Search for the cell housing the specified text and yield its [x, y] center coordinate. 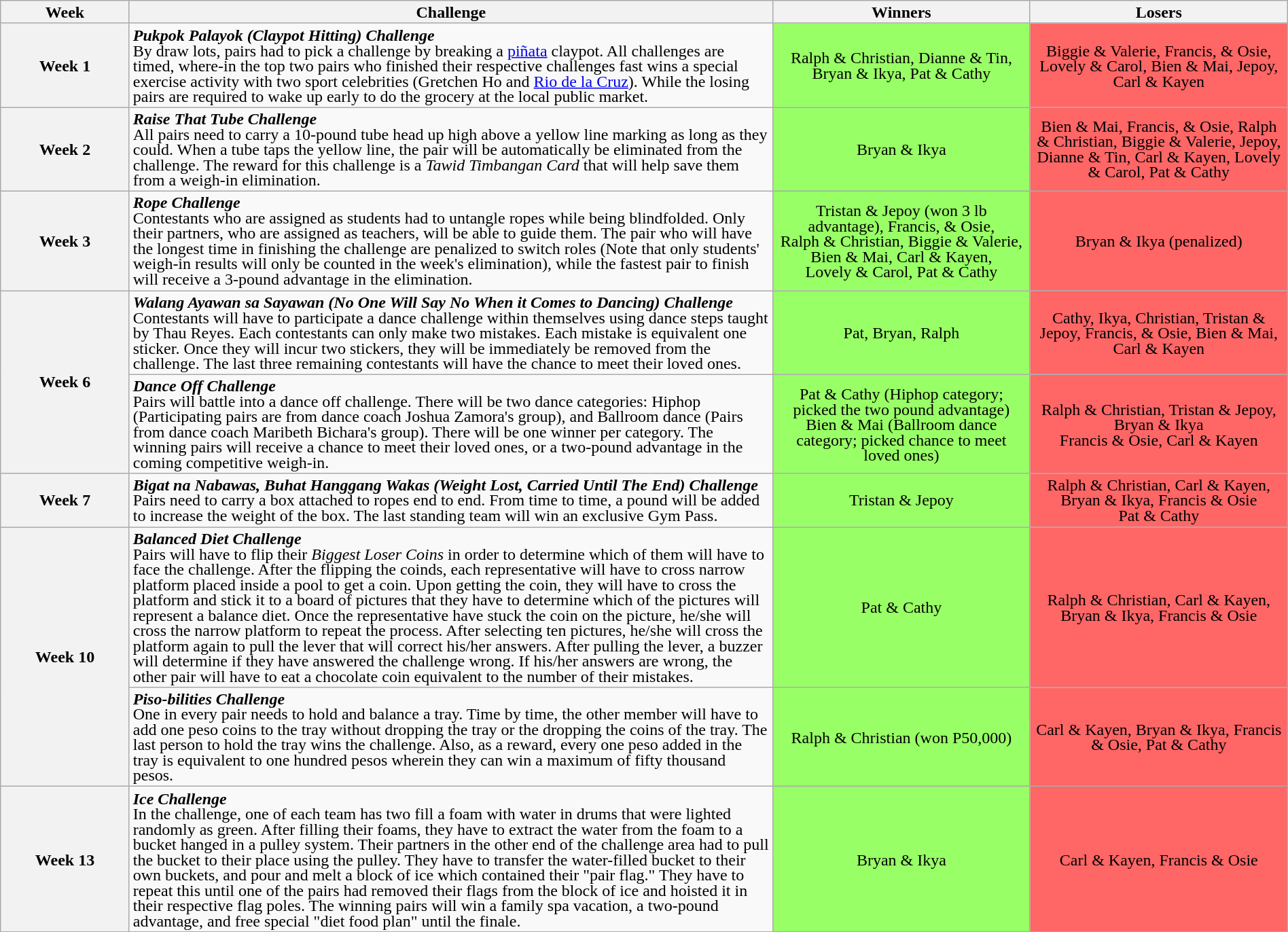
Ralph & Christian, Dianne & Tin, Bryan & Ikya, Pat & Cathy [901, 65]
Pat & Cathy [901, 607]
Week 13 [65, 859]
Losers [1159, 12]
Week 3 [65, 240]
Winners [901, 12]
Tristan & Jepoy [901, 500]
Ralph & Christian (won P50,000) [901, 737]
Carl & Kayen, Francis & Osie [1159, 859]
Tristan & Jepoy (won 3 lb advantage), Francis, & Osie,Ralph & Christian, Biggie & Valerie,Bien & Mai, Carl & Kayen, Lovely & Carol, Pat & Cathy [901, 240]
Challenge [451, 12]
Biggie & Valerie, Francis, & Osie, Lovely & Carol, Bien & Mai, Jepoy, Carl & Kayen [1159, 65]
Week 7 [65, 500]
Ralph & Christian, Carl & Kayen, Bryan & Ikya, Francis & OsiePat & Cathy [1159, 500]
Pat, Bryan, Ralph [901, 333]
Bien & Mai, Francis, & Osie, Ralph & Christian, Biggie & Valerie, Jepoy, Dianne & Tin, Carl & Kayen, Lovely & Carol, Pat & Cathy [1159, 149]
Week 2 [65, 149]
Carl & Kayen, Bryan & Ikya, Francis & Osie, Pat & Cathy [1159, 737]
Pat & Cathy (Hiphop category; picked the two pound advantage)Bien & Mai (Ballroom dance category; picked chance to meet loved ones) [901, 424]
Week [65, 12]
Ralph & Christian, Tristan & Jepoy, Bryan & IkyaFrancis & Osie, Carl & Kayen [1159, 424]
Week 6 [65, 382]
Ralph & Christian, Carl & Kayen, Bryan & Ikya, Francis & Osie [1159, 607]
Week 1 [65, 65]
Week 10 [65, 657]
Bryan & Ikya (penalized) [1159, 240]
Cathy, Ikya, Christian, Tristan & Jepoy, Francis, & Osie, Bien & Mai, Carl & Kayen [1159, 333]
